Locate the cell with the specified text and output its [X, Y] center coordinate. 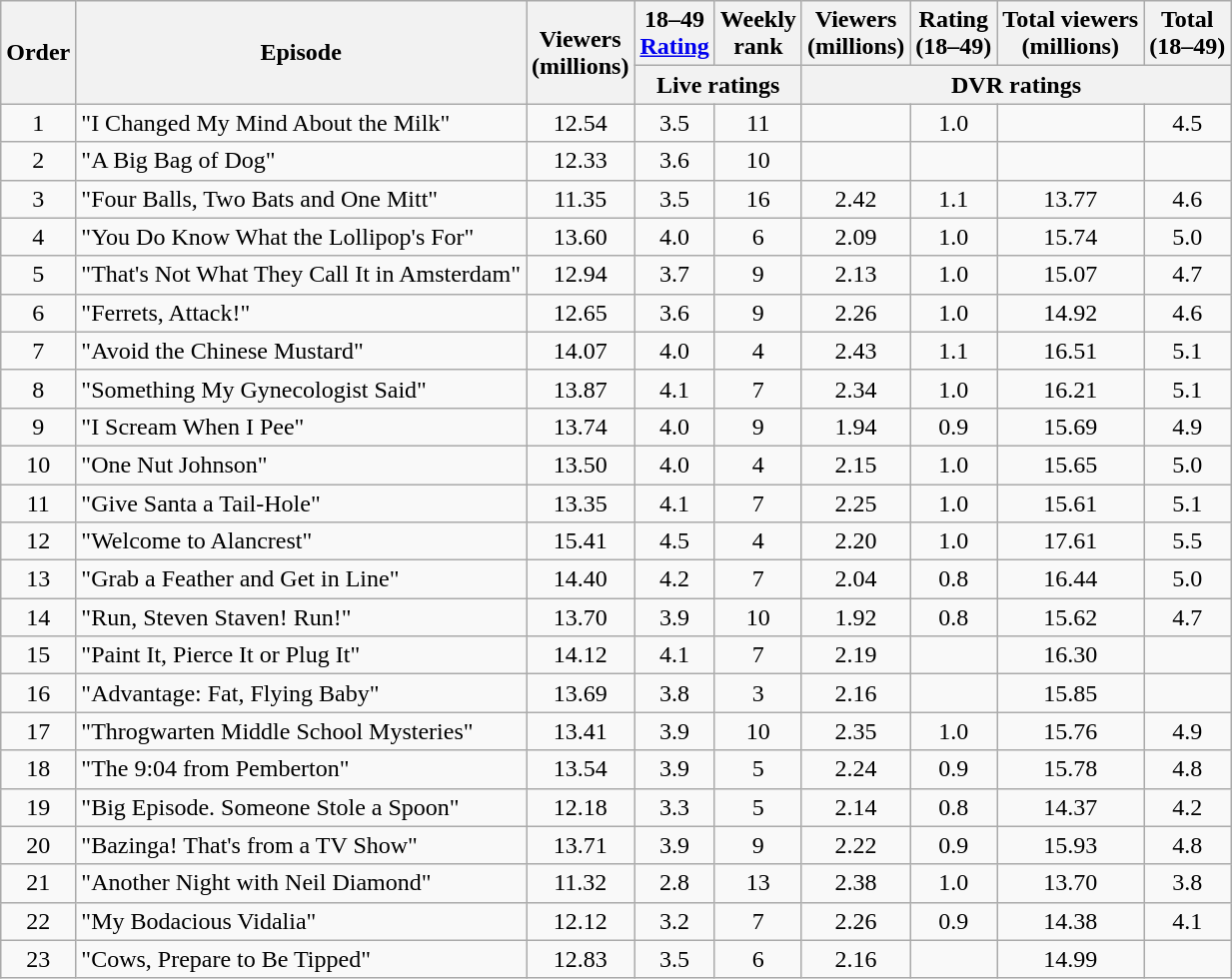
"Another Night with Neil Diamond" [302, 883]
2.14 [855, 807]
3.7 [674, 275]
2.19 [855, 655]
Weeklyrank [757, 34]
13.69 [580, 693]
15 [38, 655]
16.44 [1071, 579]
13.87 [580, 389]
23 [38, 959]
14.12 [580, 655]
Order [38, 52]
"A Big Bag of Dog" [302, 161]
14.40 [580, 579]
"Advantage: Fat, Flying Baby" [302, 693]
15.65 [1071, 465]
12.83 [580, 959]
2.24 [855, 769]
"The 9:04 from Pemberton" [302, 769]
13.74 [580, 427]
"I Scream When I Pee" [302, 427]
15.07 [1071, 275]
16.51 [1071, 351]
13.50 [580, 465]
13.77 [1071, 199]
19 [38, 807]
13.41 [580, 731]
14.99 [1071, 959]
"Four Balls, Two Bats and One Mitt" [302, 199]
"Ferrets, Attack!" [302, 313]
14 [38, 617]
12.12 [580, 921]
Rating(18–49) [953, 34]
"Paint It, Pierce It or Plug It" [302, 655]
15.62 [1071, 617]
12 [38, 541]
12.54 [580, 123]
"My Bodacious Vidalia" [302, 921]
2.34 [855, 389]
"Bazinga! That's from a TV Show" [302, 845]
13.71 [580, 845]
20 [38, 845]
2.04 [855, 579]
1 [38, 123]
15.41 [580, 541]
14.38 [1071, 921]
15.85 [1071, 693]
3.2 [674, 921]
21 [38, 883]
11.32 [580, 883]
13.35 [580, 502]
"Something My Gynecologist Said" [302, 389]
2.42 [855, 199]
"Welcome to Alancrest" [302, 541]
12.94 [580, 275]
14.07 [580, 351]
"Give Santa a Tail-Hole" [302, 502]
14.37 [1071, 807]
12.65 [580, 313]
2.25 [855, 502]
1.92 [855, 617]
DVR ratings [1015, 85]
2.15 [855, 465]
13.54 [580, 769]
2.38 [855, 883]
2.20 [855, 541]
13.60 [580, 237]
2.13 [855, 275]
12.33 [580, 161]
"I Changed My Mind About the Milk" [302, 123]
17.61 [1071, 541]
Live ratings [717, 85]
15.76 [1071, 731]
22 [38, 921]
Total(18–49) [1187, 34]
"Run, Steven Staven! Run!" [302, 617]
"Throgwarten Middle School Mysteries" [302, 731]
11.35 [580, 199]
18 [38, 769]
12.18 [580, 807]
"Big Episode. Someone Stole a Spoon" [302, 807]
Episode [302, 52]
"Cows, Prepare to Be Tipped" [302, 959]
2.22 [855, 845]
5.5 [1187, 541]
2.35 [855, 731]
16.30 [1071, 655]
1.94 [855, 427]
15.61 [1071, 502]
15.93 [1071, 845]
15.78 [1071, 769]
"You Do Know What the Lollipop's For" [302, 237]
2.43 [855, 351]
"That's Not What They Call It in Amsterdam" [302, 275]
3.3 [674, 807]
2.09 [855, 237]
2.8 [674, 883]
Total viewers(millions) [1071, 34]
18–49Rating [674, 34]
"Grab a Feather and Get in Line" [302, 579]
15.69 [1071, 427]
"One Nut Johnson" [302, 465]
14.92 [1071, 313]
2 [38, 161]
15.74 [1071, 237]
8 [38, 389]
16.21 [1071, 389]
17 [38, 731]
"Avoid the Chinese Mustard" [302, 351]
